Capture the cell that displays the provided text and extract its (X, Y) central coordinate. 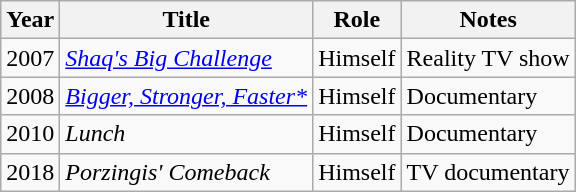
Lunch (186, 134)
Shaq's Big Challenge (186, 58)
2010 (30, 134)
TV documentary (488, 172)
Porzingis' Comeback (186, 172)
2008 (30, 96)
Reality TV show (488, 58)
Role (357, 20)
Notes (488, 20)
Title (186, 20)
2007 (30, 58)
Year (30, 20)
Bigger, Stronger, Faster* (186, 96)
2018 (30, 172)
